Return (x, y) of the center of cell containing provided text 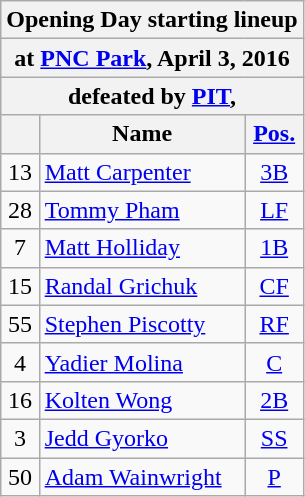
RF (274, 324)
28 (20, 210)
Stephen Piscotty (142, 324)
SS (274, 438)
C (274, 362)
3B (274, 172)
CF (274, 286)
Yadier Molina (142, 362)
4 (20, 362)
3 (20, 438)
15 (20, 286)
Name (142, 134)
55 (20, 324)
Matt Holliday (142, 248)
Adam Wainwright (142, 477)
7 (20, 248)
Kolten Wong (142, 400)
2B (274, 400)
Jedd Gyorko (142, 438)
defeated by PIT, (152, 96)
13 (20, 172)
P (274, 477)
16 (20, 400)
50 (20, 477)
Randal Grichuk (142, 286)
Tommy Pham (142, 210)
Opening Day starting lineup (152, 20)
LF (274, 210)
Matt Carpenter (142, 172)
1B (274, 248)
Pos. (274, 134)
at PNC Park, April 3, 2016 (152, 58)
